Locate the cell with the specified text and output its (x, y) center coordinate. 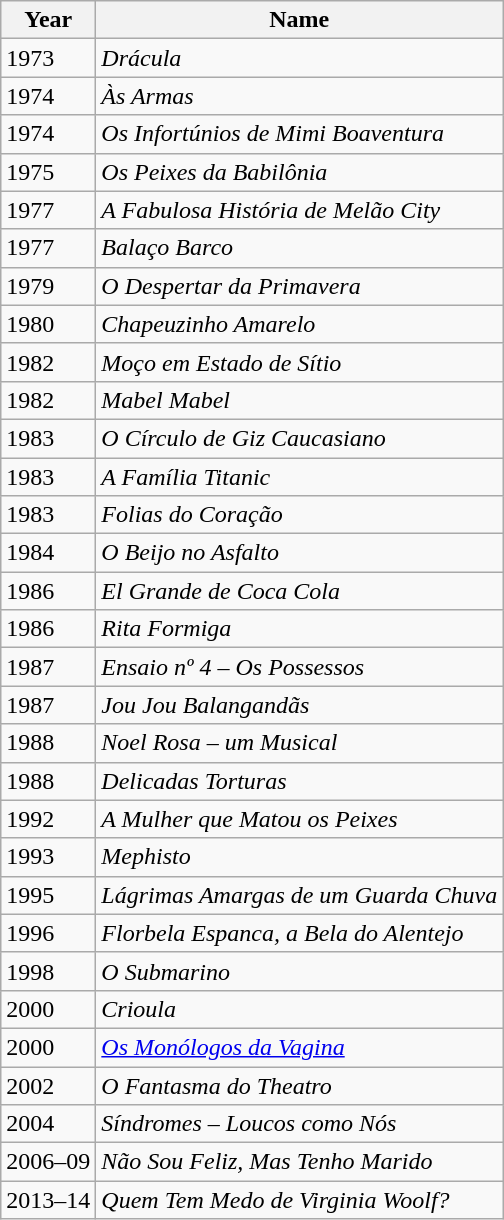
O Círculo de Giz Caucasiano (300, 438)
1973 (48, 58)
Drácula (300, 58)
Às Armas (300, 96)
2013–14 (48, 1200)
1996 (48, 933)
2004 (48, 1124)
1992 (48, 819)
2002 (48, 1085)
1993 (48, 857)
Ensaio nº 4 – Os Possessos (300, 667)
Mephisto (300, 857)
O Fantasma do Theatro (300, 1085)
Quem Tem Medo de Virginia Woolf? (300, 1200)
Moço em Estado de Sítio (300, 362)
2006–09 (48, 1162)
Síndromes – Loucos como Nós (300, 1124)
Year (48, 20)
Chapeuzinho Amarelo (300, 324)
El Grande de Coca Cola (300, 591)
Rita Formiga (300, 629)
Crioula (300, 1009)
Jou Jou Balangandãs (300, 705)
A Fabulosa História de Melão City (300, 210)
Não Sou Feliz, Mas Tenho Marido (300, 1162)
1995 (48, 895)
Name (300, 20)
Delicadas Torturas (300, 781)
Noel Rosa – um Musical (300, 743)
Folias do Coração (300, 515)
Os Monólogos da Vagina (300, 1047)
Lágrimas Amargas de um Guarda Chuva (300, 895)
Balaço Barco (300, 248)
A Mulher que Matou os Peixes (300, 819)
1979 (48, 286)
Florbela Espanca, a Bela do Alentejo (300, 933)
1998 (48, 971)
O Despertar da Primavera (300, 286)
Os Peixes da Babilônia (300, 172)
Mabel Mabel (300, 400)
O Beijo no Asfalto (300, 553)
1980 (48, 324)
O Submarino (300, 971)
1975 (48, 172)
Os Infortúnios de Mimi Boaventura (300, 134)
1984 (48, 553)
A Família Titanic (300, 477)
